Extract the [X, Y] coordinate from the center of the cell holding the provided text.  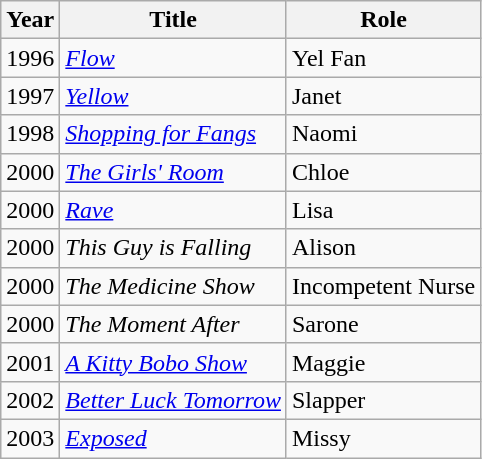
Lisa [383, 210]
The Girls' Room [174, 172]
Missy [383, 438]
Title [174, 20]
The Medicine Show [174, 286]
The Moment After [174, 324]
Naomi [383, 134]
Exposed [174, 438]
1998 [30, 134]
2002 [30, 400]
A Kitty Bobo Show [174, 362]
1997 [30, 96]
Maggie [383, 362]
Role [383, 20]
Sarone [383, 324]
Better Luck Tomorrow [174, 400]
1996 [30, 58]
Yellow [174, 96]
Shopping for Fangs [174, 134]
Rave [174, 210]
Chloe [383, 172]
2001 [30, 362]
Slapper [383, 400]
Year [30, 20]
This Guy is Falling [174, 248]
Janet [383, 96]
Alison [383, 248]
2003 [30, 438]
Flow [174, 58]
Yel Fan [383, 58]
Incompetent Nurse [383, 286]
